Provide the [X, Y] coordinate of the cell's center where the given text is located.  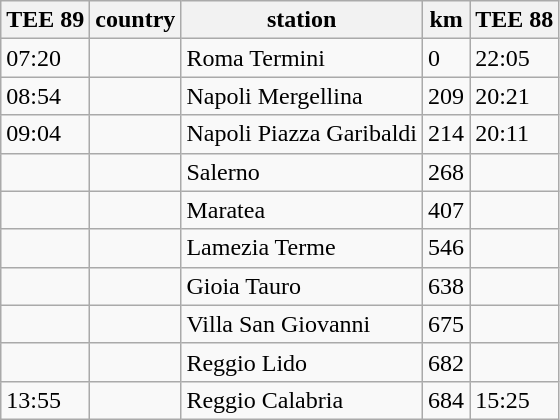
214 [446, 134]
Villa San Giovanni [302, 324]
20:21 [514, 96]
675 [446, 324]
546 [446, 248]
07:20 [46, 58]
TEE 88 [514, 20]
km [446, 20]
Roma Termini [302, 58]
09:04 [46, 134]
Maratea [302, 210]
Lamezia Terme [302, 248]
684 [446, 400]
268 [446, 172]
15:25 [514, 400]
638 [446, 286]
0 [446, 58]
Napoli Piazza Garibaldi [302, 134]
209 [446, 96]
20:11 [514, 134]
Salerno [302, 172]
Napoli Mergellina [302, 96]
Reggio Lido [302, 362]
407 [446, 210]
08:54 [46, 96]
station [302, 20]
682 [446, 362]
country [136, 20]
Gioia Tauro [302, 286]
22:05 [514, 58]
Reggio Calabria [302, 400]
13:55 [46, 400]
TEE 89 [46, 20]
